Output the [x, y] coordinate of the center of the cell containing the given text.  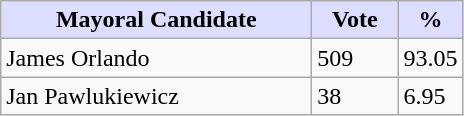
Jan Pawlukiewicz [156, 96]
Mayoral Candidate [156, 20]
6.95 [430, 96]
509 [355, 58]
38 [355, 96]
James Orlando [156, 58]
% [430, 20]
Vote [355, 20]
93.05 [430, 58]
